Scan for the cell matching the given text and deliver its [X, Y] coordinate at center. 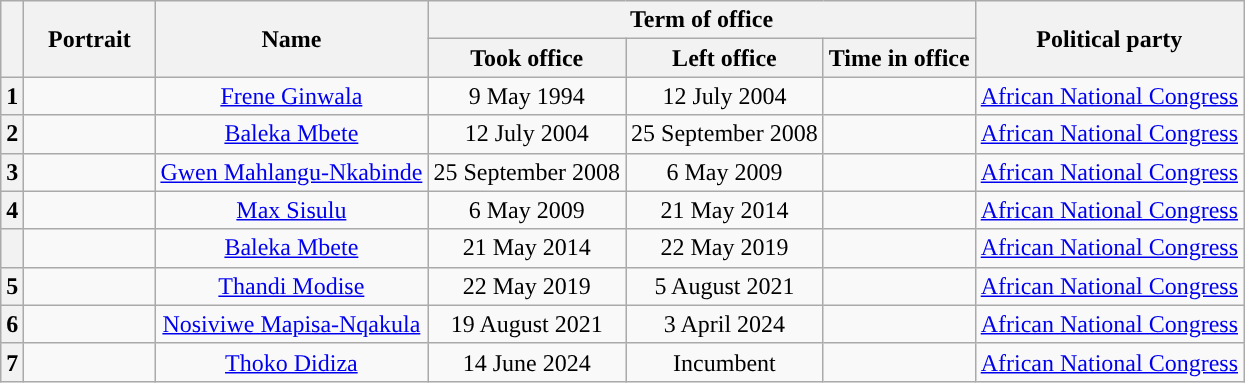
Gwen Mahlangu-Nkabinde [292, 172]
1 [12, 96]
Incumbent [725, 362]
Term of office [702, 20]
Nosiviwe Mapisa-Nqakula [292, 324]
3 April 2024 [725, 324]
Portrait [90, 39]
Max Sisulu [292, 210]
7 [12, 362]
Left office [725, 58]
Thoko Didiza [292, 362]
Frene Ginwala [292, 96]
4 [12, 210]
Name [292, 39]
6 [12, 324]
Political party [1109, 39]
Took office [527, 58]
19 August 2021 [527, 324]
5 [12, 286]
9 May 1994 [527, 96]
Time in office [899, 58]
3 [12, 172]
2 [12, 134]
14 June 2024 [527, 362]
Thandi Modise [292, 286]
5 August 2021 [725, 286]
